Search for the cell housing the specified text and yield its (X, Y) center coordinate. 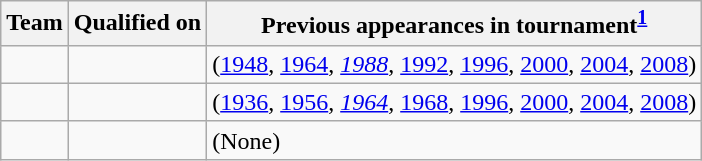
(1936, 1956, 1964, 1968, 1996, 2000, 2004, 2008) (454, 102)
Qualified on (137, 24)
Team (35, 24)
Previous appearances in tournament1 (454, 24)
(None) (454, 140)
(1948, 1964, 1988, 1992, 1996, 2000, 2004, 2008) (454, 64)
